Output the [x, y] coordinate of the center of the cell containing the given text.  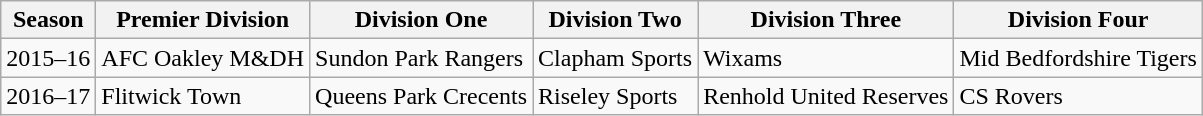
Wixams [826, 58]
Division One [422, 20]
Sundon Park Rangers [422, 58]
Clapham Sports [616, 58]
2015–16 [48, 58]
Renhold United Reserves [826, 96]
Premier Division [203, 20]
Flitwick Town [203, 96]
CS Rovers [1078, 96]
AFC Oakley M&DH [203, 58]
Mid Bedfordshire Tigers [1078, 58]
Division Three [826, 20]
Riseley Sports [616, 96]
2016–17 [48, 96]
Season [48, 20]
Division Four [1078, 20]
Queens Park Crecents [422, 96]
Division Two [616, 20]
